Scan for the cell matching the given text and deliver its [X, Y] coordinate at center. 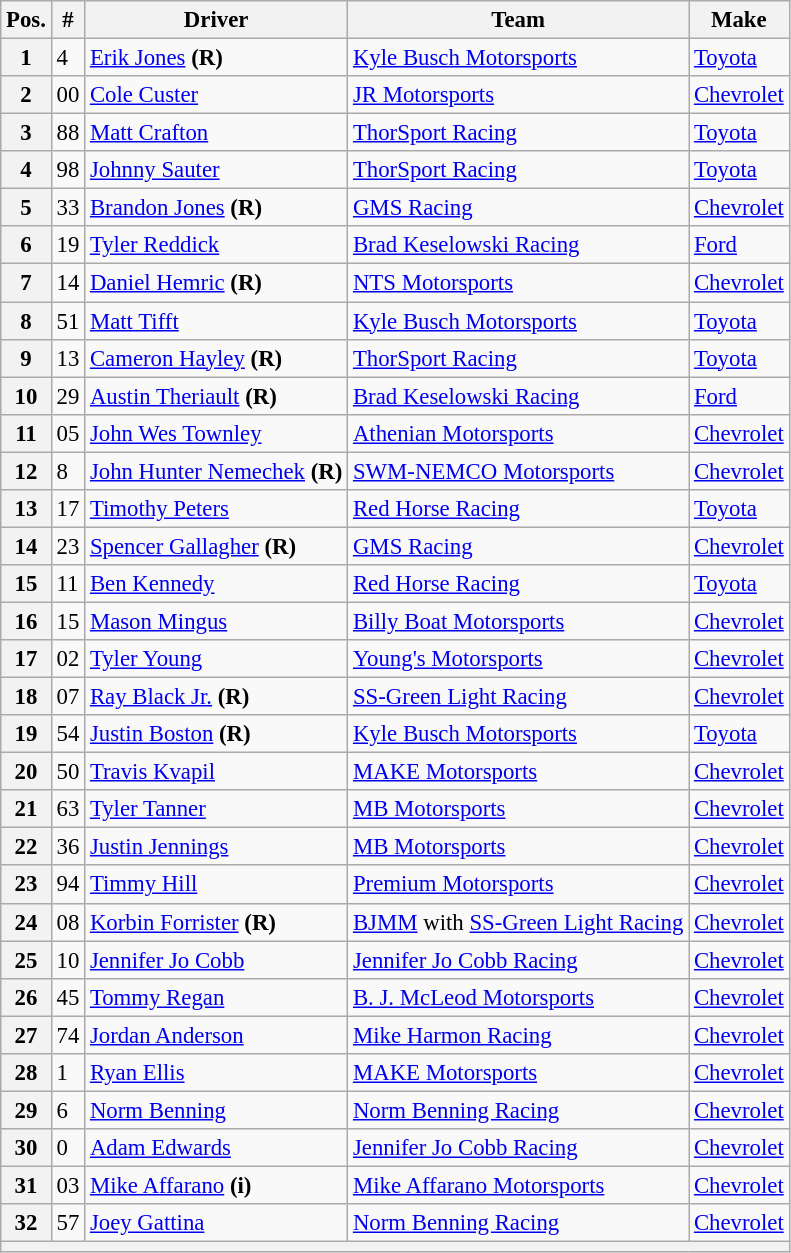
16 [26, 621]
NTS Motorsports [518, 283]
24 [26, 922]
12 [26, 471]
50 [68, 772]
Mike Affarano Motorsports [518, 1185]
Ben Kennedy [216, 584]
03 [68, 1185]
Billy Boat Motorsports [518, 621]
32 [26, 1223]
Pos. [26, 20]
20 [26, 772]
John Hunter Nemechek (R) [216, 471]
Daniel Hemric (R) [216, 283]
Spencer Gallagher (R) [216, 546]
57 [68, 1223]
5 [26, 208]
28 [26, 1073]
08 [68, 922]
00 [68, 95]
30 [26, 1148]
Johnny Sauter [216, 170]
Adam Edwards [216, 1148]
Korbin Forrister (R) [216, 922]
Joey Gattina [216, 1223]
88 [68, 133]
Tyler Young [216, 659]
33 [68, 208]
51 [68, 321]
Mike Harmon Racing [518, 1035]
Brandon Jones (R) [216, 208]
Team [518, 20]
B. J. McLeod Motorsports [518, 997]
18 [26, 697]
Norm Benning [216, 1110]
BJMM with SS-Green Light Racing [518, 922]
0 [68, 1148]
63 [68, 809]
Young's Motorsports [518, 659]
02 [68, 659]
25 [26, 960]
07 [68, 697]
21 [26, 809]
Premium Motorsports [518, 885]
Jennifer Jo Cobb [216, 960]
Ryan Ellis [216, 1073]
Cole Custer [216, 95]
John Wes Townley [216, 433]
Austin Theriault (R) [216, 396]
05 [68, 433]
Mason Mingus [216, 621]
27 [26, 1035]
9 [26, 358]
Matt Crafton [216, 133]
26 [26, 997]
7 [26, 283]
Athenian Motorsports [518, 433]
# [68, 20]
Jordan Anderson [216, 1035]
Mike Affarano (i) [216, 1185]
2 [26, 95]
Matt Tifft [216, 321]
Tyler Reddick [216, 245]
SS-Green Light Racing [518, 697]
74 [68, 1035]
36 [68, 847]
Driver [216, 20]
Travis Kvapil [216, 772]
Justin Boston (R) [216, 734]
Timmy Hill [216, 885]
98 [68, 170]
45 [68, 997]
31 [26, 1185]
SWM-NEMCO Motorsports [518, 471]
Tyler Tanner [216, 809]
Erik Jones (R) [216, 58]
Timothy Peters [216, 509]
JR Motorsports [518, 95]
Tommy Regan [216, 997]
94 [68, 885]
Ray Black Jr. (R) [216, 697]
22 [26, 847]
3 [26, 133]
Make [739, 20]
Justin Jennings [216, 847]
Cameron Hayley (R) [216, 358]
54 [68, 734]
